Extract the (x, y) coordinate from the center of the cell holding the provided text.  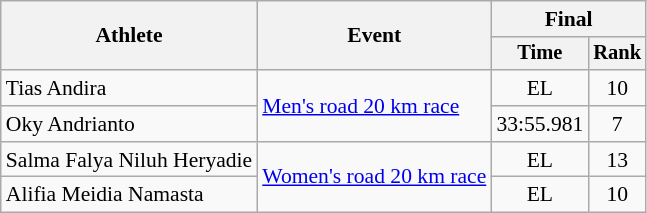
Men's road 20 km race (374, 106)
Salma Falya Niluh Heryadie (129, 160)
13 (617, 160)
Women's road 20 km race (374, 178)
Final (568, 19)
Oky Andrianto (129, 124)
7 (617, 124)
Alifia Meidia Namasta (129, 195)
Event (374, 36)
33:55.981 (540, 124)
Rank (617, 54)
Time (540, 54)
Tias Andira (129, 88)
Athlete (129, 36)
